Determine the (X, Y) coordinate at the center of the cell enclosing the given text.  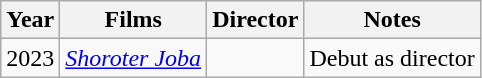
2023 (30, 58)
Notes (392, 20)
Films (134, 20)
Director (256, 20)
Debut as director (392, 58)
Shoroter Joba (134, 58)
Year (30, 20)
